For the text-containing cell, return its midpoint in [x, y] coordinate format. 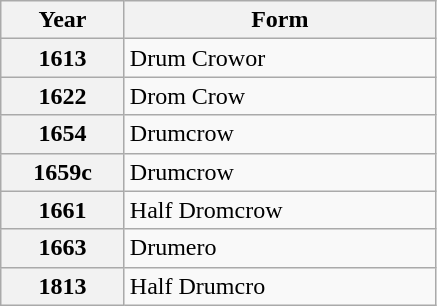
1813 [63, 286]
1661 [63, 210]
Half Dromcrow [280, 210]
Form [280, 20]
Drum Crowor [280, 58]
1622 [63, 96]
1659c [63, 172]
1613 [63, 58]
Year [63, 20]
Drumero [280, 248]
1663 [63, 248]
Half Drumcro [280, 286]
Drom Crow [280, 96]
1654 [63, 134]
